Output the [X, Y] coordinate of the center of the cell containing the given text.  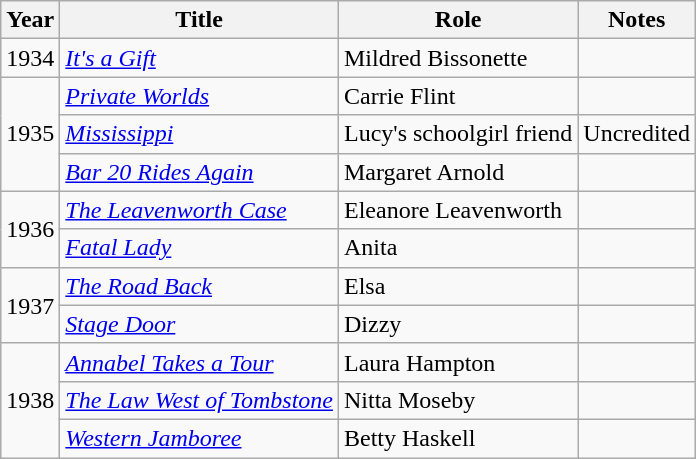
Bar 20 Rides Again [200, 172]
Fatal Lady [200, 248]
1938 [30, 400]
The Road Back [200, 286]
The Law West of Tombstone [200, 400]
Title [200, 20]
1934 [30, 58]
Dizzy [458, 324]
Notes [637, 20]
Carrie Flint [458, 96]
The Leavenworth Case [200, 210]
1935 [30, 134]
Anita [458, 248]
Private Worlds [200, 96]
Betty Haskell [458, 438]
Nitta Moseby [458, 400]
Year [30, 20]
Western Jamboree [200, 438]
Eleanore Leavenworth [458, 210]
Mildred Bissonette [458, 58]
Stage Door [200, 324]
Mississippi [200, 134]
It's a Gift [200, 58]
Uncredited [637, 134]
Annabel Takes a Tour [200, 362]
Laura Hampton [458, 362]
Elsa [458, 286]
Margaret Arnold [458, 172]
Lucy's schoolgirl friend [458, 134]
Role [458, 20]
1936 [30, 229]
1937 [30, 305]
